Detect which cell encompasses the target text, then output its (x, y) center coordinate. 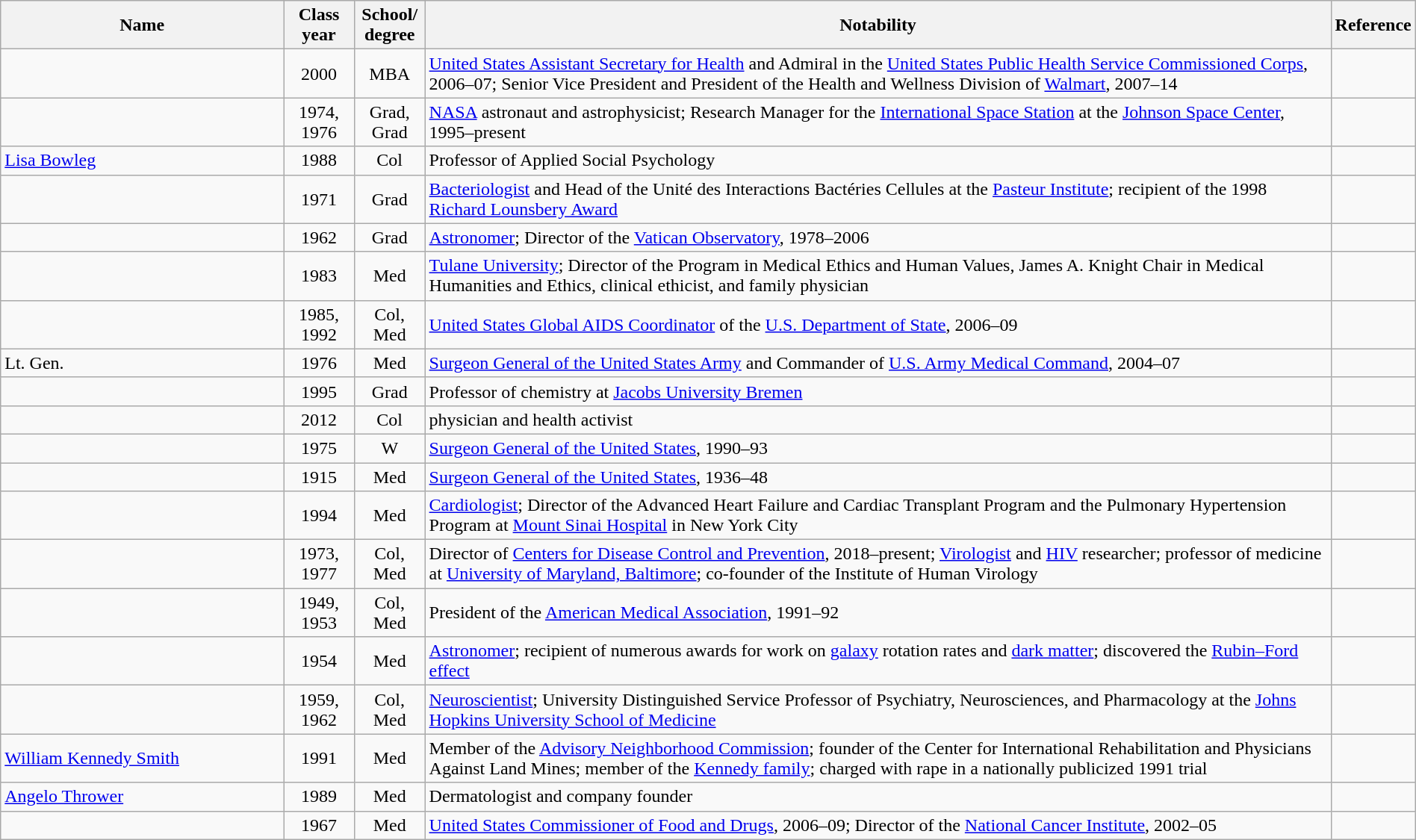
NASA astronaut and astrophysicist; Research Manager for the International Space Station at the Johnson Space Center, 1995–present (878, 122)
1971 (320, 199)
Grad,Grad (390, 122)
1959,1962 (320, 709)
William Kennedy Smith (142, 759)
1962 (320, 237)
Lt. Gen. (142, 363)
1985,1992 (320, 324)
1949,1953 (320, 612)
Class year (320, 25)
Lisa Bowleg (142, 161)
2000 (320, 73)
Bacteriologist and Head of the Unité des Interactions Bactéries Cellules at the Pasteur Institute; recipient of the 1998 Richard Lounsbery Award (878, 199)
physician and health activist (878, 420)
1991 (320, 759)
1989 (320, 797)
1954 (320, 662)
1988 (320, 161)
2012 (320, 420)
Angelo Thrower (142, 797)
Astronomer; recipient of numerous awards for work on galaxy rotation rates and dark matter; discovered the Rubin–Ford effect (878, 662)
MBA (390, 73)
1915 (320, 477)
Reference (1373, 25)
Dermatologist and company founder (878, 797)
Professor of chemistry at Jacobs University Bremen (878, 391)
W (390, 448)
1974,1976 (320, 122)
Surgeon General of the United States, 1936–48 (878, 477)
1994 (320, 515)
President of the American Medical Association, 1991–92 (878, 612)
Professor of Applied Social Psychology (878, 161)
1975 (320, 448)
1976 (320, 363)
United States Global AIDS Coordinator of the U.S. Department of State, 2006–09 (878, 324)
1995 (320, 391)
Astronomer; Director of the Vatican Observatory, 1978–2006 (878, 237)
United States Commissioner of Food and Drugs, 2006–09; Director of the National Cancer Institute, 2002–05 (878, 825)
1973,1977 (320, 564)
Surgeon General of the United States, 1990–93 (878, 448)
1967 (320, 825)
Name (142, 25)
1983 (320, 276)
Notability (878, 25)
School/degree (390, 25)
Surgeon General of the United States Army and Commander of U.S. Army Medical Command, 2004–07 (878, 363)
